Search for the cell housing the specified text and yield its (x, y) center coordinate. 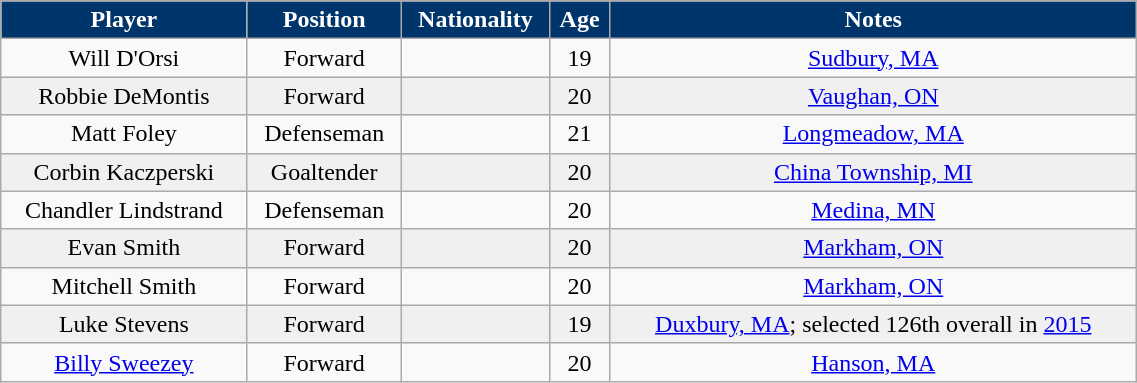
Billy Sweezey (124, 362)
Position (324, 20)
Notes (874, 20)
Vaughan, ON (874, 96)
China Township, MI (874, 172)
Sudbury, MA (874, 58)
Player (124, 20)
Evan Smith (124, 248)
Matt Foley (124, 134)
Chandler Lindstrand (124, 210)
Longmeadow, MA (874, 134)
Luke Stevens (124, 324)
Corbin Kaczperski (124, 172)
Age (580, 20)
Duxbury, MA; selected 126th overall in 2015 (874, 324)
Will D'Orsi (124, 58)
21 (580, 134)
Goaltender (324, 172)
Hanson, MA (874, 362)
Nationality (475, 20)
Robbie DeMontis (124, 96)
Medina, MN (874, 210)
Mitchell Smith (124, 286)
